Pinpoint the cell where the given text exists, returning its (x, y) midpoint coordinate. 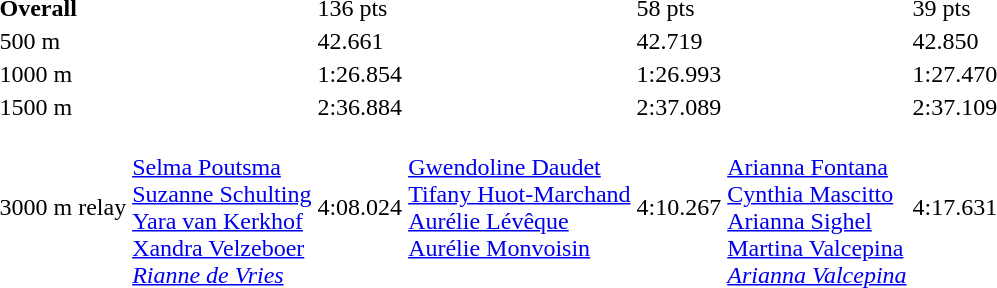
1:26.854 (360, 74)
2:37.089 (679, 107)
1:26.993 (679, 74)
42.661 (360, 41)
2:36.884 (360, 107)
42.719 (679, 41)
